Locate the cell with the specified text and output its [x, y] center coordinate. 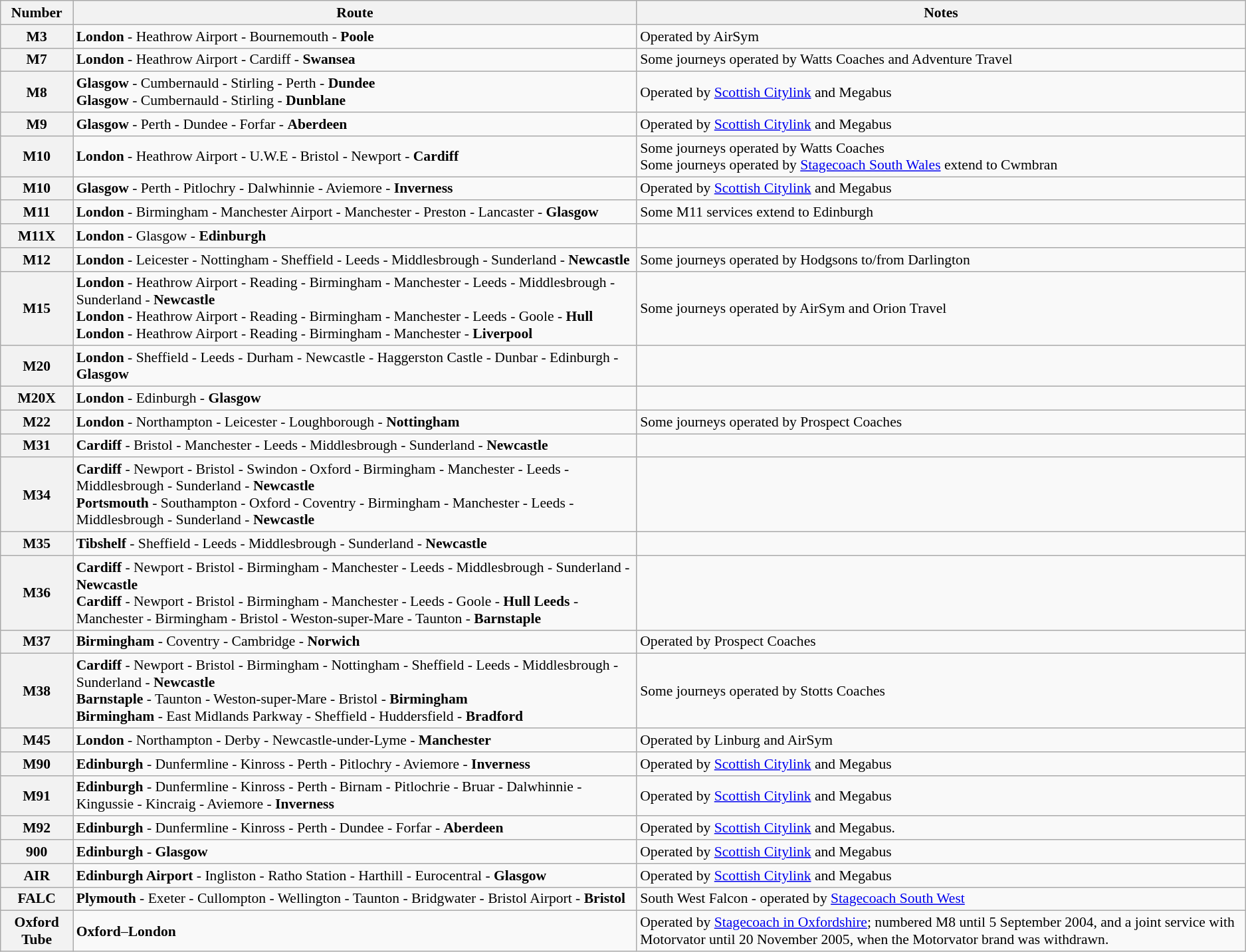
South West Falcon - operated by Stagecoach South West [941, 899]
M37 [37, 642]
Glasgow - Perth - Dundee - Forfar - Aberdeen [355, 124]
Edinburgh - Dunfermline - Kinross - Perth - Dundee - Forfar - Aberdeen [355, 828]
M34 [37, 495]
Notes [941, 13]
M8 [37, 92]
M35 [37, 544]
London - Birmingham - Manchester Airport - Manchester - Preston - Lancaster - Glasgow [355, 213]
London - Glasgow - Edinburgh [355, 236]
Edinburgh - Dunfermline - Kinross - Perth - Birnam - Pitlochrie - Bruar - Dalwhinnie - Kingussie - Kincraig - Aviemore - Inverness [355, 796]
Some journeys operated by Watts CoachesSome journeys operated by Stagecoach South Wales extend to Cwmbran [941, 157]
900 [37, 852]
Some journeys operated by Prospect Coaches [941, 422]
Operated by Prospect Coaches [941, 642]
AIR [37, 876]
London - Leicester - Nottingham - Sheffield - Leeds - Middlesbrough - Sunderland - Newcastle [355, 260]
London - Heathrow Airport - Cardiff - Swansea [355, 60]
Some M11 services extend to Edinburgh [941, 213]
Glasgow - Cumbernauld - Stirling - Perth - DundeeGlasgow - Cumbernauld - Stirling - Dunblane [355, 92]
M7 [37, 60]
London - Heathrow Airport - U.W.E - Bristol - Newport - Cardiff [355, 157]
M11X [37, 236]
Edinburgh - Dunfermline - Kinross - Perth - Pitlochry - Aviemore - Inverness [355, 764]
Operated by AirSym [941, 37]
Birmingham - Coventry - Cambridge - Norwich [355, 642]
Number [37, 13]
M90 [37, 764]
FALC [37, 899]
M11 [37, 213]
London - Northampton - Leicester - Loughborough - Nottingham [355, 422]
Tibshelf - Sheffield - Leeds - Middlesbrough - Sunderland - Newcastle [355, 544]
London - Sheffield - Leeds - Durham - Newcastle - Haggerston Castle - Dunbar - Edinburgh - Glasgow [355, 367]
M20X [37, 399]
M92 [37, 828]
Route [355, 13]
M20 [37, 367]
Operated by Scottish Citylink and Megabus. [941, 828]
Edinburgh - Glasgow [355, 852]
M9 [37, 124]
Some journeys operated by AirSym and Orion Travel [941, 308]
M15 [37, 308]
Edinburgh Airport - Ingliston - Ratho Station - Harthill - Eurocentral - Glasgow [355, 876]
M22 [37, 422]
Some journeys operated by Hodgsons to/from Darlington [941, 260]
Glasgow - Perth - Pitlochry - Dalwhinnie - Aviemore - Inverness [355, 189]
London - Northampton - Derby - Newcastle-under-Lyme - Manchester [355, 740]
Cardiff - Bristol - Manchester - Leeds - Middlesbrough - Sunderland - Newcastle [355, 446]
Some journeys operated by Watts Coaches and Adventure Travel [941, 60]
M3 [37, 37]
Plymouth - Exeter - Cullompton - Wellington - Taunton - Bridgwater - Bristol Airport - Bristol [355, 899]
London - Edinburgh - Glasgow [355, 399]
M91 [37, 796]
Some journeys operated by Stotts Coaches [941, 691]
M38 [37, 691]
M36 [37, 593]
London - Heathrow Airport - Bournemouth - Poole [355, 37]
M31 [37, 446]
M12 [37, 260]
Oxford–London [355, 931]
Oxford Tube [37, 931]
M45 [37, 740]
Operated by Linburg and AirSym [941, 740]
